For the text-containing cell, return its midpoint in (X, Y) coordinate format. 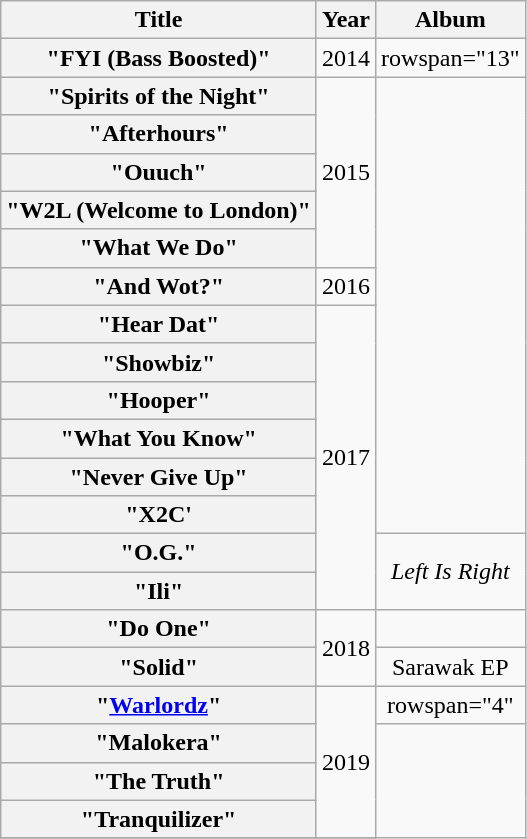
"Malokera" (159, 743)
2016 (346, 286)
"Ili" (159, 591)
"Hooper" (159, 400)
Year (346, 20)
2019 (346, 762)
"Do One" (159, 629)
"Ouuch" (159, 172)
2015 (346, 172)
"FYI (Bass Boosted)" (159, 58)
"What You Know" (159, 438)
"Afterhours" (159, 134)
2014 (346, 58)
"Hear Dat" (159, 324)
"What We Do" (159, 248)
rowspan="4" (451, 705)
"Tranquilizer" (159, 819)
"Warlordz" (159, 705)
Title (159, 20)
"Showbiz" (159, 362)
"W2L (Welcome to London)" (159, 210)
"Never Give Up" (159, 477)
"And Wot?" (159, 286)
"Solid" (159, 667)
Left Is Right (451, 572)
"X2C' (159, 515)
Album (451, 20)
2017 (346, 457)
"O.G." (159, 553)
rowspan="13" (451, 58)
"The Truth" (159, 781)
2018 (346, 648)
"Spirits of the Night" (159, 96)
Sarawak EP (451, 667)
